Scan for the cell matching the given text and deliver its [X, Y] coordinate at center. 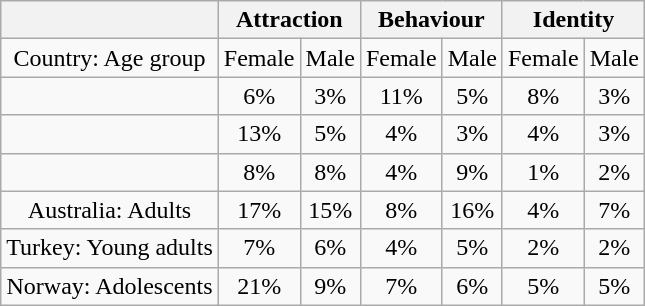
Behaviour [431, 20]
Identity [573, 20]
11% [401, 96]
Turkey: Young adults [110, 248]
Attraction [289, 20]
13% [259, 134]
15% [330, 210]
21% [259, 286]
Norway: Adolescents [110, 286]
16% [472, 210]
1% [543, 172]
Country: Age group [110, 58]
17% [259, 210]
Australia: Adults [110, 210]
